Scan for the cell matching the given text and deliver its [X, Y] coordinate at center. 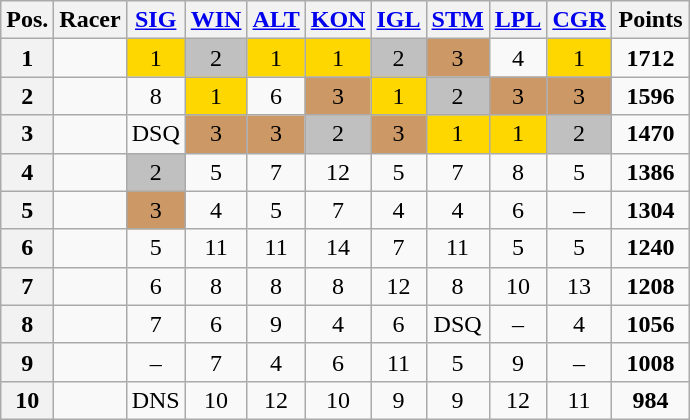
CGR [579, 20]
1470 [650, 134]
1712 [650, 58]
1240 [650, 248]
1304 [650, 210]
1056 [650, 324]
LPL [518, 20]
1208 [650, 286]
SIG [156, 20]
WIN [216, 20]
IGL [398, 20]
Points [650, 20]
Racer [90, 20]
984 [650, 400]
KON [338, 20]
14 [338, 248]
1386 [650, 172]
Pos. [28, 20]
1596 [650, 96]
ALT [276, 20]
13 [579, 286]
STM [458, 20]
DNS [156, 400]
1008 [650, 362]
